From the cell containing the given text, extract its center point as [X, Y] coordinate. 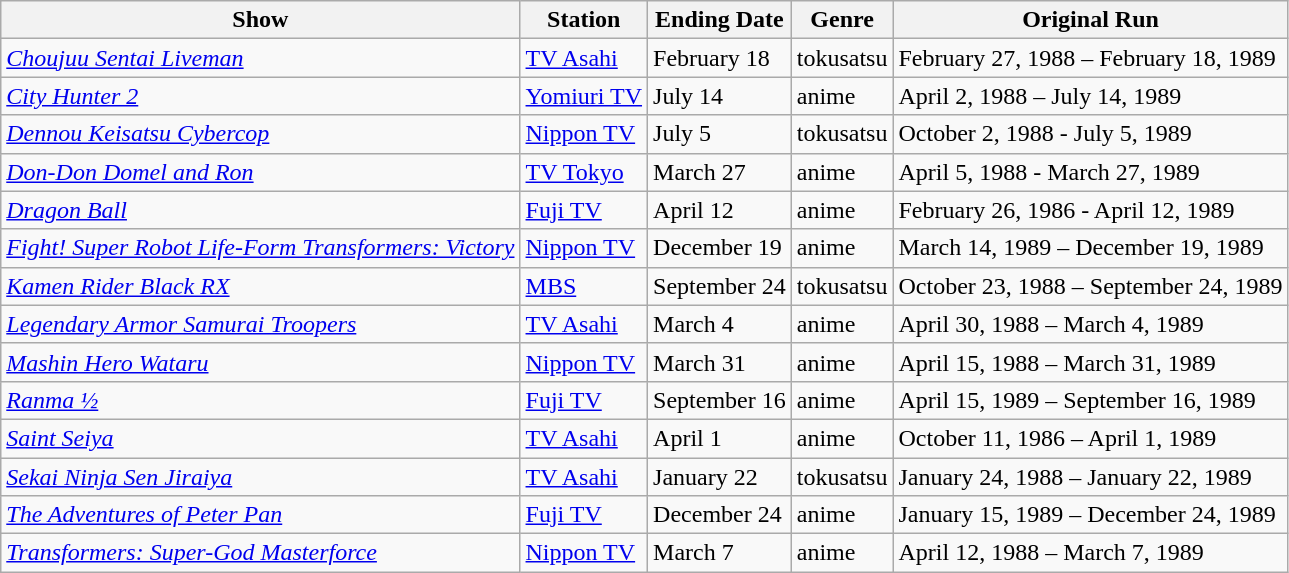
January 22 [720, 477]
Dennou Keisatsu Cybercop [260, 134]
April 12 [720, 210]
Transformers: Super-God Masterforce [260, 553]
February 26, 1986 - April 12, 1989 [1090, 210]
December 19 [720, 248]
December 24 [720, 515]
January 15, 1989 – December 24, 1989 [1090, 515]
Sekai Ninja Sen Jiraiya [260, 477]
Saint Seiya [260, 438]
April 15, 1988 – March 31, 1989 [1090, 362]
Ranma ½ [260, 400]
Choujuu Sentai Liveman [260, 58]
February 27, 1988 – February 18, 1989 [1090, 58]
The Adventures of Peter Pan [260, 515]
February 18 [720, 58]
July 5 [720, 134]
Genre [842, 20]
Show [260, 20]
Station [584, 20]
MBS [584, 286]
April 2, 1988 – July 14, 1989 [1090, 96]
Yomiuri TV [584, 96]
Mashin Hero Wataru [260, 362]
Dragon Ball [260, 210]
March 27 [720, 172]
March 14, 1989 – December 19, 1989 [1090, 248]
Fight! Super Robot Life-Form Transformers: Victory [260, 248]
Original Run [1090, 20]
October 23, 1988 – September 24, 1989 [1090, 286]
April 30, 1988 – March 4, 1989 [1090, 324]
Legendary Armor Samurai Troopers [260, 324]
Ending Date [720, 20]
September 16 [720, 400]
TV Tokyo [584, 172]
April 1 [720, 438]
September 24 [720, 286]
Don-Don Domel and Ron [260, 172]
July 14 [720, 96]
April 15, 1989 – September 16, 1989 [1090, 400]
October 11, 1986 – April 1, 1989 [1090, 438]
March 4 [720, 324]
October 2, 1988 - July 5, 1989 [1090, 134]
Kamen Rider Black RX [260, 286]
March 7 [720, 553]
April 12, 1988 – March 7, 1989 [1090, 553]
March 31 [720, 362]
April 5, 1988 - March 27, 1989 [1090, 172]
January 24, 1988 – January 22, 1989 [1090, 477]
City Hunter 2 [260, 96]
